Return [X, Y] of the center of cell containing provided text 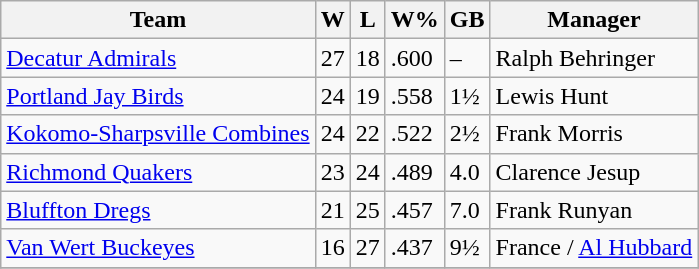
Kokomo-Sharpsville Combines [158, 134]
Decatur Admirals [158, 58]
Richmond Quakers [158, 172]
.600 [414, 58]
Lewis Hunt [594, 96]
.489 [414, 172]
Team [158, 20]
– [467, 58]
.457 [414, 210]
GB [467, 20]
22 [368, 134]
Frank Morris [594, 134]
25 [368, 210]
.558 [414, 96]
.437 [414, 248]
23 [332, 172]
Ralph Behringer [594, 58]
Bluffton Dregs [158, 210]
Portland Jay Birds [158, 96]
Manager [594, 20]
France / Al Hubbard [594, 248]
Clarence Jesup [594, 172]
.522 [414, 134]
1½ [467, 96]
21 [332, 210]
L [368, 20]
16 [332, 248]
19 [368, 96]
W [332, 20]
7.0 [467, 210]
Van Wert Buckeyes [158, 248]
Frank Runyan [594, 210]
9½ [467, 248]
2½ [467, 134]
18 [368, 58]
W% [414, 20]
4.0 [467, 172]
